Identify which cell holds the provided text, then report its [X, Y] central coordinate. 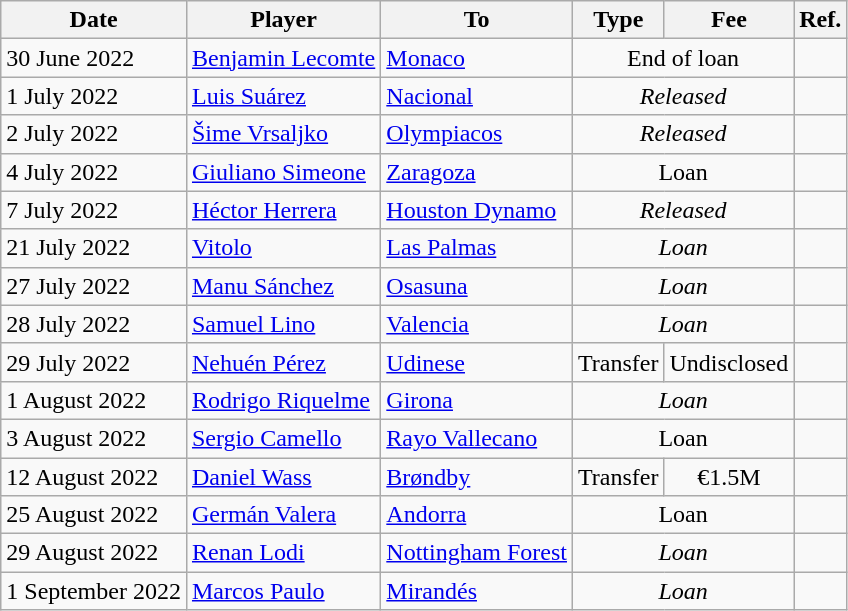
Marcos Paulo [283, 591]
Player [283, 20]
Rayo Vallecano [477, 438]
Houston Dynamo [477, 210]
29 August 2022 [94, 553]
Nacional [477, 96]
Osasuna [477, 286]
Luis Suárez [283, 96]
Giuliano Simeone [283, 172]
Olympiacos [477, 134]
1 July 2022 [94, 96]
30 June 2022 [94, 58]
To [477, 20]
7 July 2022 [94, 210]
Šime Vrsaljko [283, 134]
Fee [729, 20]
Renan Lodi [283, 553]
28 July 2022 [94, 324]
Type [619, 20]
Samuel Lino [283, 324]
Vitolo [283, 248]
Girona [477, 400]
3 August 2022 [94, 438]
21 July 2022 [94, 248]
Undisclosed [729, 362]
Sergio Camello [283, 438]
Monaco [477, 58]
2 July 2022 [94, 134]
4 July 2022 [94, 172]
Udinese [477, 362]
Manu Sánchez [283, 286]
12 August 2022 [94, 477]
End of loan [684, 58]
Valencia [477, 324]
Brøndby [477, 477]
€1.5M [729, 477]
Las Palmas [477, 248]
Date [94, 20]
Daniel Wass [283, 477]
Zaragoza [477, 172]
Nottingham Forest [477, 553]
1 September 2022 [94, 591]
29 July 2022 [94, 362]
Mirandés [477, 591]
Benjamin Lecomte [283, 58]
Rodrigo Riquelme [283, 400]
Ref. [820, 20]
Germán Valera [283, 515]
Nehuén Pérez [283, 362]
25 August 2022 [94, 515]
1 August 2022 [94, 400]
27 July 2022 [94, 286]
Andorra [477, 515]
Héctor Herrera [283, 210]
